Determine the (X, Y) coordinate at the center of the cell enclosing the given text.  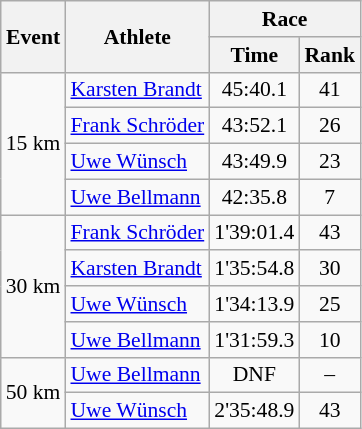
45:40.1 (254, 90)
2'35:48.9 (254, 411)
41 (330, 90)
50 km (34, 392)
1'34:13.9 (254, 304)
Rank (330, 55)
Race (284, 19)
10 (330, 340)
30 (330, 269)
DNF (254, 375)
42:35.8 (254, 197)
1'39:01.4 (254, 233)
43:52.1 (254, 126)
7 (330, 197)
30 km (34, 286)
– (330, 375)
25 (330, 304)
Event (34, 36)
Athlete (137, 36)
15 km (34, 143)
26 (330, 126)
43:49.9 (254, 162)
Time (254, 55)
1'31:59.3 (254, 340)
1'35:54.8 (254, 269)
23 (330, 162)
